Identify which cell holds the provided text, then report its (X, Y) central coordinate. 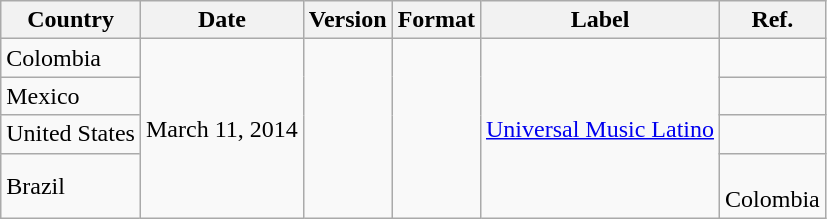
March 11, 2014 (222, 128)
Mexico (71, 96)
Label (600, 20)
Country (71, 20)
Ref. (773, 20)
Date (222, 20)
Universal Music Latino (600, 128)
Format (436, 20)
Brazil (71, 186)
Version (348, 20)
United States (71, 134)
